From the cell containing the given text, extract its center point as (X, Y) coordinate. 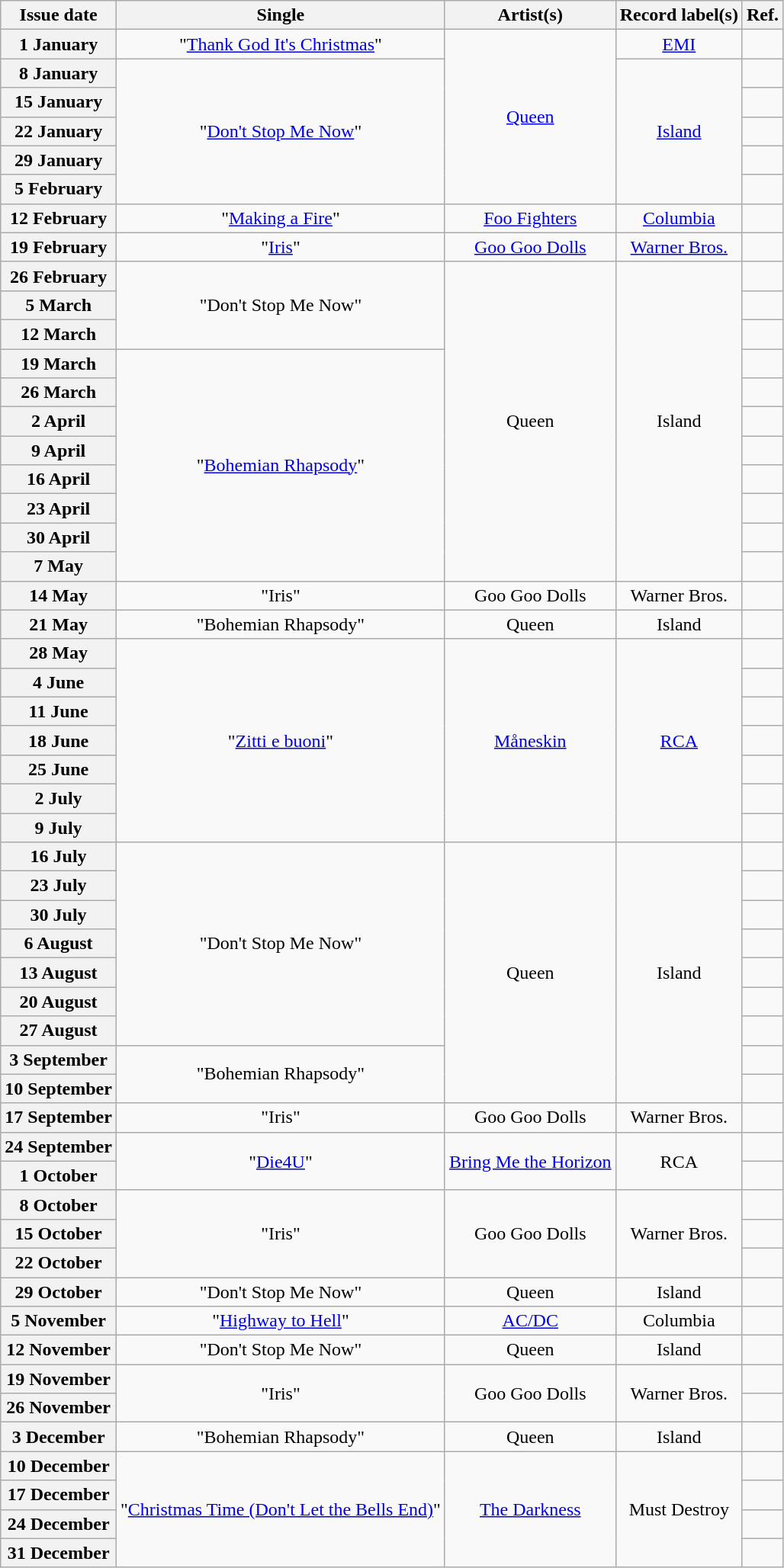
22 January (59, 131)
18 June (59, 740)
26 March (59, 393)
3 December (59, 1437)
"Die4U" (281, 1161)
"Highway to Hell" (281, 1321)
EMI (679, 44)
5 February (59, 189)
12 February (59, 218)
26 November (59, 1408)
12 March (59, 334)
Foo Fighters (530, 218)
"Thank God It's Christmas" (281, 44)
The Darkness (530, 1509)
5 November (59, 1321)
28 May (59, 653)
15 January (59, 102)
31 December (59, 1553)
"Making a Fire" (281, 218)
19 February (59, 247)
6 August (59, 944)
AC/DC (530, 1321)
26 February (59, 276)
11 June (59, 711)
29 October (59, 1292)
2 April (59, 422)
30 April (59, 537)
Must Destroy (679, 1509)
13 August (59, 973)
9 April (59, 451)
23 July (59, 886)
Record label(s) (679, 15)
20 August (59, 1002)
24 September (59, 1146)
8 October (59, 1204)
24 December (59, 1524)
16 July (59, 857)
19 March (59, 364)
"Christmas Time (Don't Let the Bells End)" (281, 1509)
19 November (59, 1379)
14 May (59, 595)
9 July (59, 827)
3 September (59, 1060)
12 November (59, 1350)
17 December (59, 1495)
10 December (59, 1466)
1 January (59, 44)
Ref. (763, 15)
17 September (59, 1117)
4 June (59, 682)
21 May (59, 624)
8 January (59, 73)
15 October (59, 1233)
Måneskin (530, 740)
29 January (59, 160)
10 September (59, 1089)
"Zitti e buoni" (281, 740)
22 October (59, 1262)
30 July (59, 915)
7 May (59, 566)
1 October (59, 1175)
23 April (59, 508)
Issue date (59, 15)
Single (281, 15)
5 March (59, 305)
Artist(s) (530, 15)
Bring Me the Horizon (530, 1161)
2 July (59, 798)
25 June (59, 769)
16 April (59, 479)
27 August (59, 1031)
